Search for the cell housing the specified text and yield its [X, Y] center coordinate. 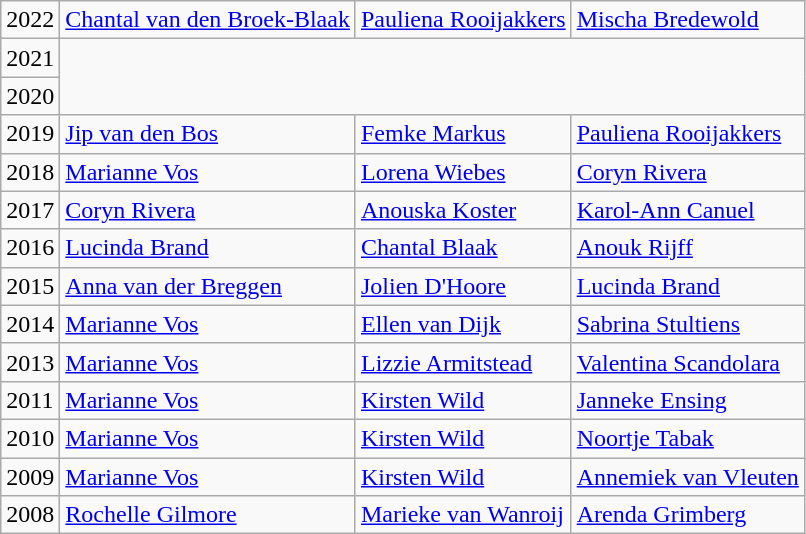
Marieke van Wanroij [463, 515]
2014 [30, 324]
Anouk Rijff [688, 248]
Sabrina Stultiens [688, 324]
Lorena Wiebes [463, 172]
Janneke Ensing [688, 400]
2011 [30, 400]
Rochelle Gilmore [208, 515]
Anna van der Breggen [208, 286]
Ellen van Dijk [463, 324]
Jip van den Bos [208, 134]
Noortje Tabak [688, 438]
Annemiek van Vleuten [688, 477]
2015 [30, 286]
Chantal van den Broek-Blaak [208, 20]
2016 [30, 248]
Chantal Blaak [463, 248]
2013 [30, 362]
Arenda Grimberg [688, 515]
Valentina Scandolara [688, 362]
2020 [30, 96]
Anouska Koster [463, 210]
Femke Markus [463, 134]
2018 [30, 172]
Mischa Bredewold [688, 20]
Lizzie Armitstead [463, 362]
2008 [30, 515]
2019 [30, 134]
Karol-Ann Canuel [688, 210]
Jolien D'Hoore [463, 286]
2017 [30, 210]
2010 [30, 438]
2021 [30, 58]
2009 [30, 477]
2022 [30, 20]
